Determine the (x, y) coordinate at the center of the cell enclosing the given text.  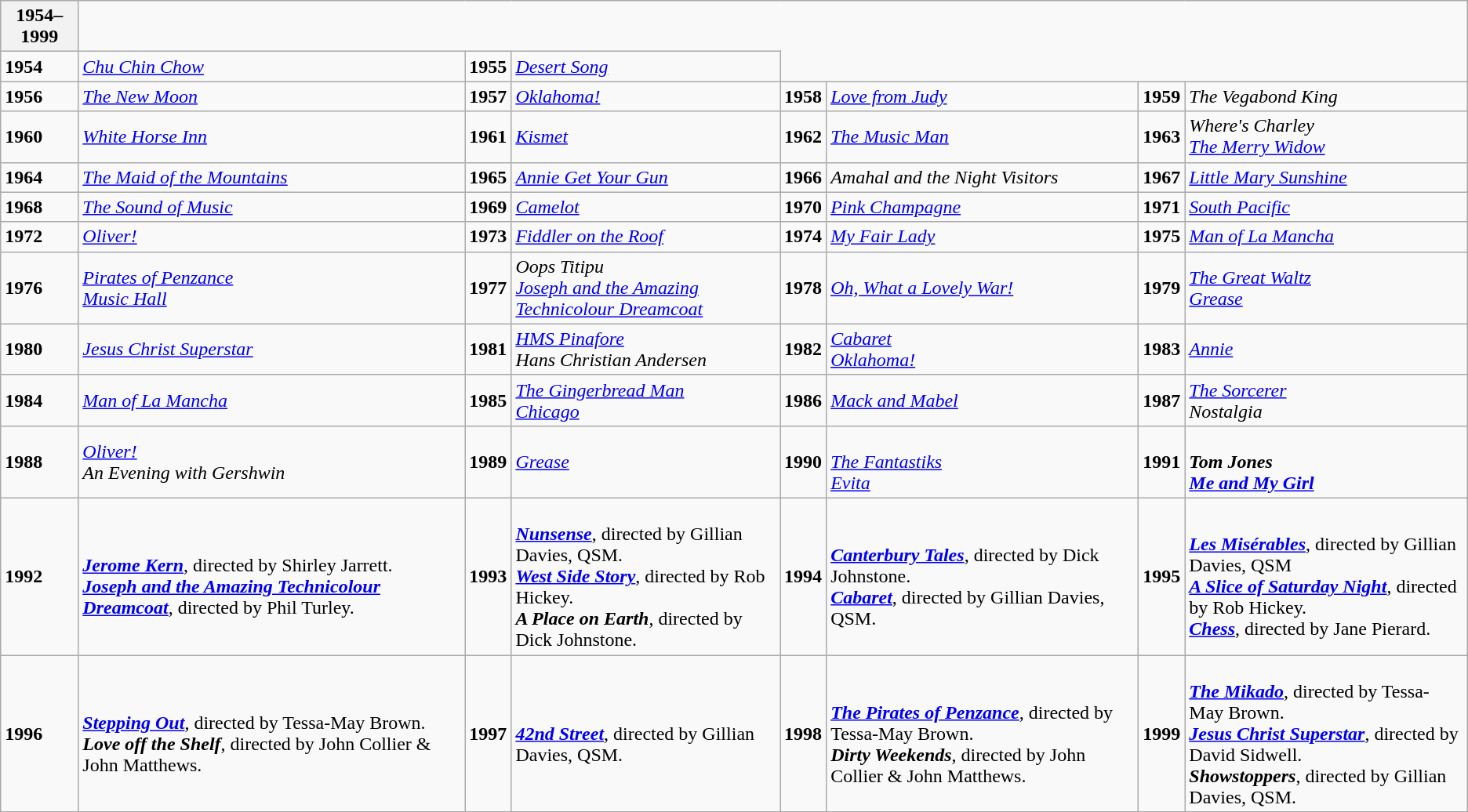
1969 (488, 207)
South Pacific (1326, 207)
Pirates of Penzance Music Hall (271, 288)
1973 (488, 237)
The Sorcerer Nostalgia (1326, 400)
1962 (803, 136)
Oliver! An Evening with Gershwin (271, 462)
Canterbury Tales, directed by Dick Johnstone. Cabaret, directed by Gillian Davies, QSM. (983, 576)
1996 (39, 734)
Camelot (646, 207)
1994 (803, 576)
1998 (803, 734)
Jerome Kern, directed by Shirley Jarrett. Joseph and the Amazing Technicolour Dreamcoat, directed by Phil Turley. (271, 576)
Grease (646, 462)
1958 (803, 96)
1964 (39, 177)
1960 (39, 136)
1976 (39, 288)
The Maid of the Mountains (271, 177)
The Gingerbread Man Chicago (646, 400)
1990 (803, 462)
1966 (803, 177)
Amahal and the Night Visitors (983, 177)
Kismet (646, 136)
Cabaret Oklahoma! (983, 350)
1961 (488, 136)
1972 (39, 237)
Mack and Mabel (983, 400)
1992 (39, 576)
White Horse Inn (271, 136)
1963 (1162, 136)
Oklahoma! (646, 96)
1957 (488, 96)
1988 (39, 462)
My Fair Lady (983, 237)
1984 (39, 400)
1974 (803, 237)
1965 (488, 177)
Love from Judy (983, 96)
Jesus Christ Superstar (271, 350)
1956 (39, 96)
Oops Titipu Joseph and the Amazing Technicolour Dreamcoat (646, 288)
The Pirates of Penzance, directed by Tessa-May Brown. Dirty Weekends, directed by John Collier & John Matthews. (983, 734)
1975 (1162, 237)
Oh, What a Lovely War! (983, 288)
1980 (39, 350)
1968 (39, 207)
Desert Song (646, 67)
1983 (1162, 350)
Where's Charley The Merry Widow (1326, 136)
42nd Street, directed by Gillian Davies, QSM. (646, 734)
The Fantastiks Evita (983, 462)
The Great Waltz Grease (1326, 288)
1999 (1162, 734)
The Music Man (983, 136)
1997 (488, 734)
1985 (488, 400)
Nunsense, directed by Gillian Davies, QSM. West Side Story, directed by Rob Hickey. A Place on Earth, directed by Dick Johnstone. (646, 576)
1993 (488, 576)
1954–1999 (39, 27)
1989 (488, 462)
1979 (1162, 288)
Tom Jones Me and My Girl (1326, 462)
1954 (39, 67)
Pink Champagne (983, 207)
The Sound of Music (271, 207)
Chu Chin Chow (271, 67)
1967 (1162, 177)
Annie (1326, 350)
1955 (488, 67)
Annie Get Your Gun (646, 177)
Les Misérables, directed by Gillian Davies, QSM A Slice of Saturday Night, directed by Rob Hickey. Chess, directed by Jane Pierard. (1326, 576)
Little Mary Sunshine (1326, 177)
HMS Pinafore Hans Christian Andersen (646, 350)
The New Moon (271, 96)
1971 (1162, 207)
1978 (803, 288)
Oliver! (271, 237)
1959 (1162, 96)
1982 (803, 350)
The Mikado, directed by Tessa-May Brown. Jesus Christ Superstar, directed by David Sidwell. Showstoppers, directed by Gillian Davies, QSM. (1326, 734)
1991 (1162, 462)
1987 (1162, 400)
1970 (803, 207)
Stepping Out, directed by Tessa-May Brown. Love off the Shelf, directed by John Collier & John Matthews. (271, 734)
Fiddler on the Roof (646, 237)
1995 (1162, 576)
The Vegabond King (1326, 96)
1977 (488, 288)
1981 (488, 350)
1986 (803, 400)
